Return the (x, y) coordinate for the center point of the cell that contains the specified text.  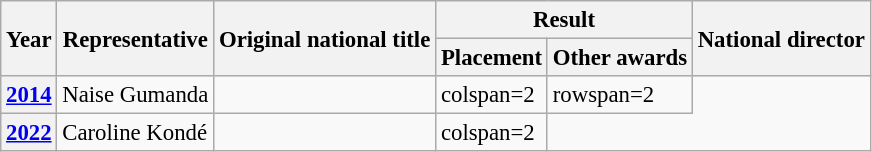
rowspan=2 (620, 95)
Caroline Kondé (136, 133)
Result (564, 20)
2014 (29, 95)
Other awards (620, 58)
Naise Gumanda (136, 95)
Original national title (325, 38)
Representative (136, 38)
Placement (492, 58)
2022 (29, 133)
National director (781, 38)
Year (29, 38)
